Scan for the cell matching the given text and deliver its [X, Y] coordinate at center. 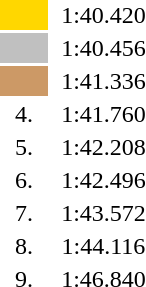
5. [24, 147]
6. [24, 180]
4. [24, 114]
8. [24, 246]
7. [24, 213]
